Determine the (X, Y) coordinate at the center of the cell enclosing the given text.  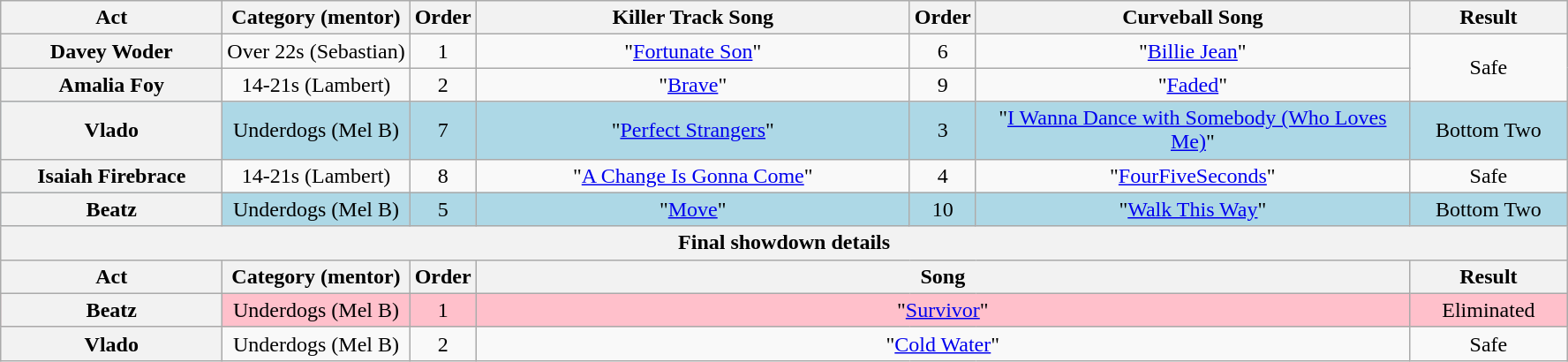
Amalia Foy (111, 85)
10 (943, 209)
Over 22s (Sebastian) (316, 51)
"Brave" (692, 85)
Killer Track Song (692, 18)
"Survivor" (943, 310)
"Billie Jean" (1192, 51)
Eliminated (1489, 310)
Davey Woder (111, 51)
4 (943, 176)
Song (943, 276)
3 (943, 131)
7 (443, 131)
"Fortunate Son" (692, 51)
6 (943, 51)
"Perfect Strangers" (692, 131)
"Faded" (1192, 85)
"Walk This Way" (1192, 209)
"A Change Is Gonna Come" (692, 176)
Isaiah Firebrace (111, 176)
"I Wanna Dance with Somebody (Who Loves Me)" (1192, 131)
Curveball Song (1192, 18)
"Cold Water" (943, 343)
8 (443, 176)
Final showdown details (784, 243)
9 (943, 85)
"Move" (692, 209)
5 (443, 209)
"FourFiveSeconds" (1192, 176)
